Pinpoint the cell where the given text exists, returning its (x, y) midpoint coordinate. 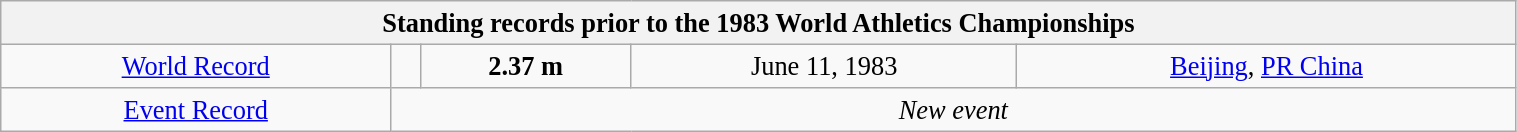
2.37 m (526, 66)
New event (954, 109)
June 11, 1983 (824, 66)
Beijing, PR China (1266, 66)
Event Record (196, 109)
World Record (196, 66)
Standing records prior to the 1983 World Athletics Championships (758, 22)
